Identify which cell holds the provided text, then report its [X, Y] central coordinate. 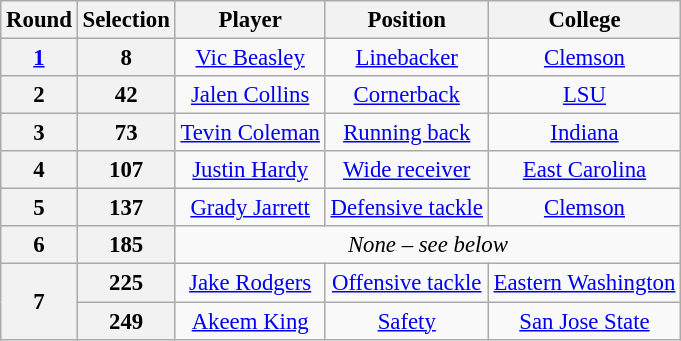
Grady Jarrett [250, 208]
Indiana [584, 133]
249 [126, 321]
3 [39, 133]
107 [126, 170]
Jake Rodgers [250, 283]
185 [126, 245]
Justin Hardy [250, 170]
Akeem King [250, 321]
Linebacker [406, 58]
Tevin Coleman [250, 133]
Round [39, 20]
Vic Beasley [250, 58]
6 [39, 245]
7 [39, 302]
73 [126, 133]
East Carolina [584, 170]
Selection [126, 20]
LSU [584, 95]
5 [39, 208]
4 [39, 170]
225 [126, 283]
42 [126, 95]
2 [39, 95]
Jalen Collins [250, 95]
Running back [406, 133]
Position [406, 20]
Player [250, 20]
Wide receiver [406, 170]
8 [126, 58]
San Jose State [584, 321]
None – see below [428, 245]
Cornerback [406, 95]
Safety [406, 321]
137 [126, 208]
Offensive tackle [406, 283]
1 [39, 58]
Eastern Washington [584, 283]
College [584, 20]
Defensive tackle [406, 208]
